For the text-containing cell, return its midpoint in [X, Y] coordinate format. 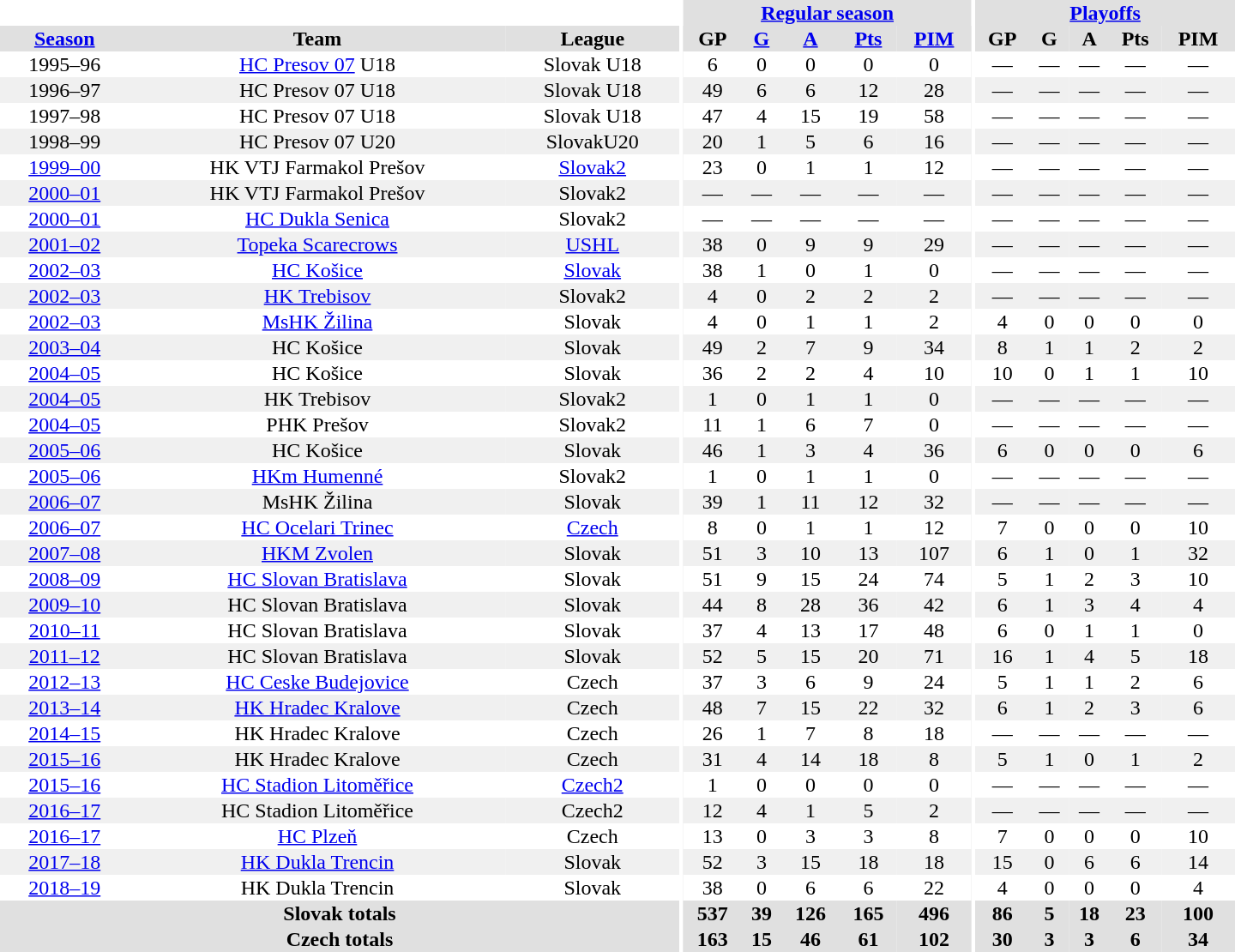
19 [868, 116]
42 [934, 605]
26 [712, 733]
1997–98 [64, 116]
2013–14 [64, 708]
71 [934, 656]
58 [934, 116]
HC Ocelari Trinec [317, 527]
2011–12 [64, 656]
2009–10 [64, 605]
74 [934, 579]
163 [712, 939]
496 [934, 913]
61 [868, 939]
Czech totals [340, 939]
2017–18 [64, 862]
HC Presov 07 U20 [317, 142]
Slovak totals [340, 913]
USHL [593, 244]
1996–97 [64, 90]
Topeka Scarecrows [317, 244]
Team [317, 39]
100 [1198, 913]
HC Ceske Budejovice [317, 682]
2014–15 [64, 733]
1995–96 [64, 64]
Playoffs [1105, 13]
165 [868, 913]
HKM Zvolen [317, 553]
86 [1002, 913]
Regular season [827, 13]
47 [712, 116]
31 [712, 759]
17 [868, 630]
HC Dukla Senica [317, 219]
102 [934, 939]
League [593, 39]
1998–99 [64, 142]
126 [810, 913]
44 [712, 605]
2010–11 [64, 630]
1999–00 [64, 167]
SlovakU20 [593, 142]
2003–04 [64, 347]
HC Plzeň [317, 836]
HKm Humenné [317, 476]
PHK Prešov [317, 425]
2018–19 [64, 888]
2007–08 [64, 553]
30 [1002, 939]
2008–09 [64, 579]
29 [934, 244]
Season [64, 39]
537 [712, 913]
2001–02 [64, 244]
107 [934, 553]
2012–13 [64, 682]
